From the cell containing the given text, extract its center point as [X, Y] coordinate. 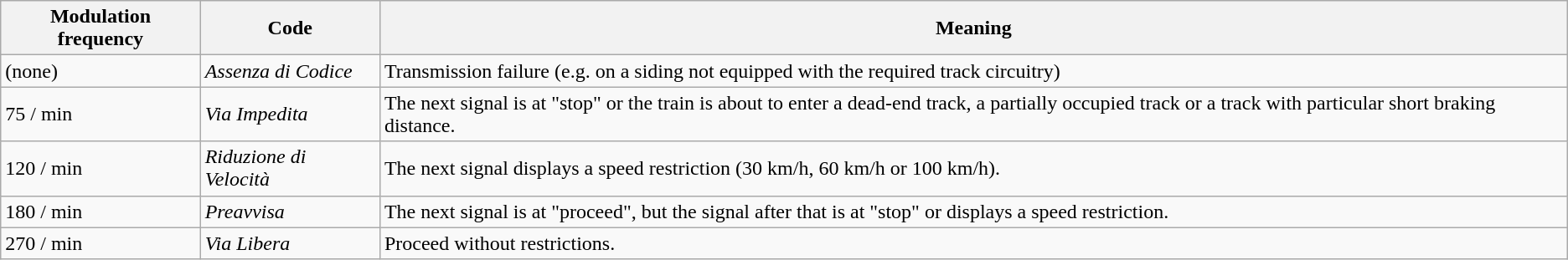
75 / min [101, 114]
120 / min [101, 169]
Transmission failure (e.g. on a siding not equipped with the required track circuitry) [973, 71]
Via Libera [290, 243]
Preavvisa [290, 212]
180 / min [101, 212]
Assenza di Codice [290, 71]
270 / min [101, 243]
Via Impedita [290, 114]
The next signal is at "proceed", but the signal after that is at "stop" or displays a speed restriction. [973, 212]
The next signal displays a speed restriction (30 km/h, 60 km/h or 100 km/h). [973, 169]
Riduzione di Velocità [290, 169]
Code [290, 28]
Meaning [973, 28]
(none) [101, 71]
Modulation frequency [101, 28]
Proceed without restrictions. [973, 243]
